Provide the [X, Y] coordinate of the cell's center where the given text is located.  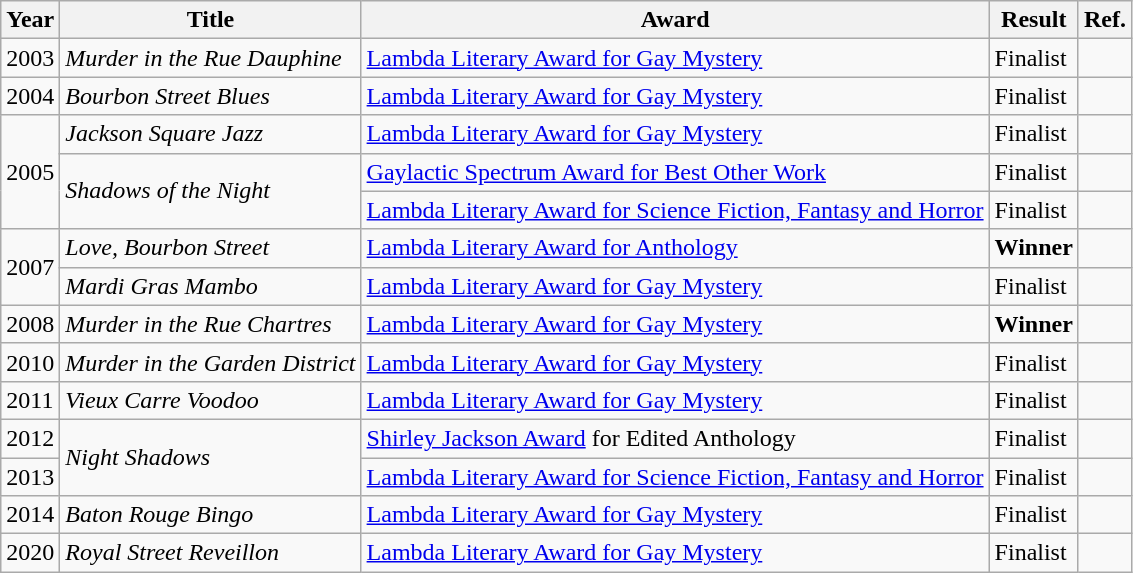
Award [675, 20]
2013 [30, 477]
Gaylactic Spectrum Award for Best Other Work [675, 172]
Shadows of the Night [210, 191]
2003 [30, 58]
Vieux Carre Voodoo [210, 400]
2008 [30, 324]
Shirley Jackson Award for Edited Anthology [675, 438]
2014 [30, 515]
Jackson Square Jazz [210, 134]
2010 [30, 362]
Lambda Literary Award for Anthology [675, 248]
Year [30, 20]
Title [210, 20]
Night Shadows [210, 457]
Royal Street Reveillon [210, 553]
Love, Bourbon Street [210, 248]
2007 [30, 267]
2004 [30, 96]
2005 [30, 172]
Baton Rouge Bingo [210, 515]
2012 [30, 438]
2011 [30, 400]
Bourbon Street Blues [210, 96]
Ref. [1104, 20]
Murder in the Rue Dauphine [210, 58]
2020 [30, 553]
Murder in the Rue Chartres [210, 324]
Murder in the Garden District [210, 362]
Result [1034, 20]
Mardi Gras Mambo [210, 286]
